For the text-containing cell, return its midpoint in [x, y] coordinate format. 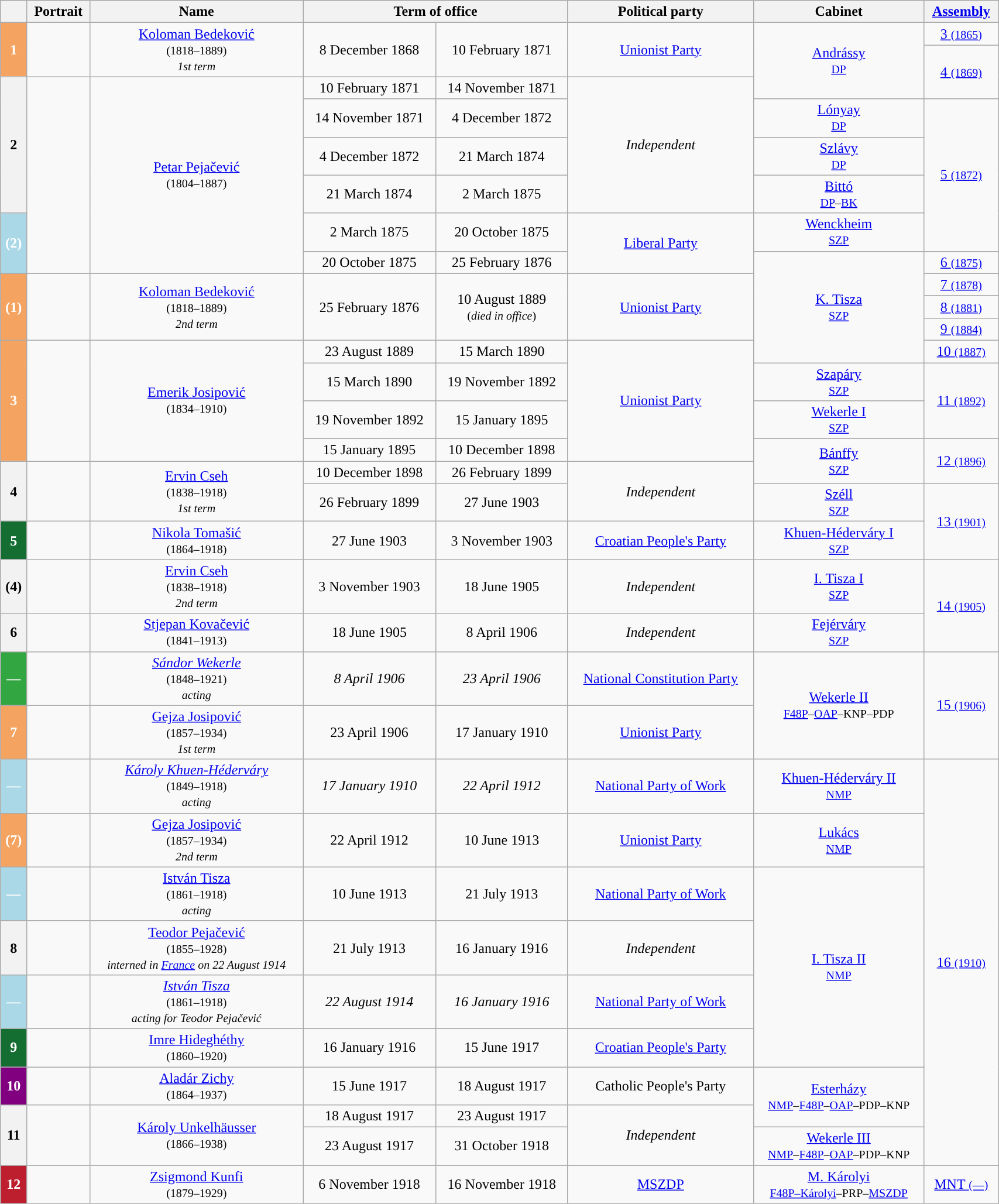
M. KárolyiF48P–Károlyi–PRP–MSZDP [839, 1185]
Petar Pejačević(1804–1887) [197, 175]
3 [14, 400]
SzéllSZP [839, 502]
Károly Unkelhäusser(1866–1938) [197, 1136]
Koloman Bedeković(1818–1889)1st term [197, 50]
16 (1910) [961, 962]
31 October 1918 [502, 1146]
MSZDP [660, 1185]
12 (1896) [961, 461]
1 [14, 50]
Term of office [435, 12]
8 [14, 948]
7 [14, 732]
(4) [14, 586]
8 December 1868 [369, 50]
Károly Khuen-Héderváry(1849–1918)acting [197, 786]
MNT (—) [961, 1185]
23 August 1889 [369, 351]
5 (1872) [961, 175]
16 November 1918 [502, 1185]
6 November 1918 [369, 1185]
15 (1906) [961, 705]
12 [14, 1185]
Cabinet [839, 12]
AndrássyDP [839, 61]
SzapárySZP [839, 382]
WenckheimSZP [839, 232]
10 [14, 1085]
9 (1884) [961, 329]
(7) [14, 840]
István Tisza(1861–1918)acting [197, 894]
Wekerle IIF48P–OAP–KNP–PDP [839, 705]
11 [14, 1136]
EsterházyNMP–F48P–OAP–PDP–KNP [839, 1097]
10 August 1889(died in office) [502, 307]
2 [14, 145]
LukácsNMP [839, 840]
Gejza Josipović(1857–1934)1st term [197, 732]
SzlávyDP [839, 156]
Gejza Josipović(1857–1934)2nd term [197, 840]
FejérvárySZP [839, 632]
Khuen-Héderváry ISZP [839, 541]
6 (1875) [961, 262]
14 (1905) [961, 605]
Catholic People's Party [660, 1085]
BittóDP–BK [839, 194]
9 [14, 1048]
Imre Hideghéthy(1860–1920) [197, 1048]
I. Tisza ISZP [839, 586]
Sándor Wekerle(1848–1921)acting [197, 678]
4 (1869) [961, 72]
Zsigmond Kunfi(1879–1929) [197, 1185]
13 (1901) [961, 522]
Wekerle ISZP [839, 420]
10 (1887) [961, 351]
11 (1892) [961, 401]
6 [14, 632]
Ervin Cseh(1838–1918)2nd term [197, 586]
Portrait [59, 12]
I. Tisza IINMP [839, 967]
8 (1881) [961, 307]
Stjepan Kovačević(1841–1913) [197, 632]
Name [197, 12]
Aladár Zichy(1864–1937) [197, 1085]
Koloman Bedeković(1818–1889)2nd term [197, 307]
3 (1865) [961, 34]
Teodor Pejačević(1855–1928)interned in France on 22 August 1914 [197, 948]
Wekerle IIINMP–F48P–OAP–PDP–KNP [839, 1146]
BánffySZP [839, 461]
Nikola Tomašić(1864–1918) [197, 541]
Ervin Cseh(1838–1918)1st term [197, 492]
5 [14, 541]
4 [14, 492]
National Constitution Party [660, 678]
Khuen-Héderváry IINMP [839, 786]
Assembly [961, 12]
K. TiszaSZP [839, 307]
Liberal Party [660, 243]
(2) [14, 243]
Political party [660, 12]
22 August 1914 [369, 1001]
LónyayDP [839, 118]
7 (1878) [961, 284]
Emerik Josipović(1834–1910) [197, 400]
(1) [14, 307]
István Tisza(1861–1918)acting for Teodor Pejačević [197, 1001]
